Determine the (x, y) coordinate at the center of the cell enclosing the given text.  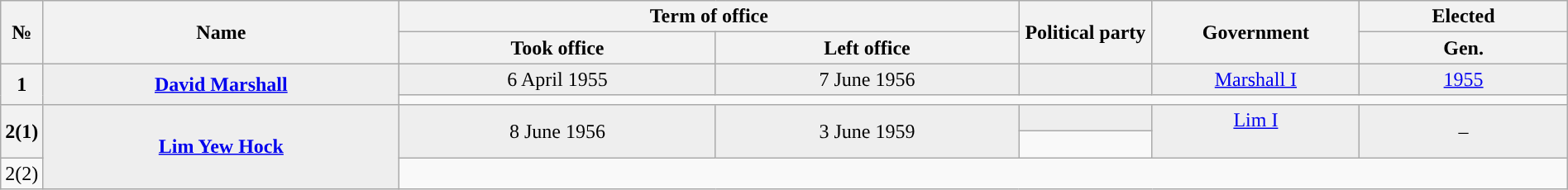
Elected (1464, 17)
Took office (557, 48)
1955 (1464, 79)
Gen. (1464, 48)
Marshall I (1255, 79)
№ (22, 32)
David Marshall (222, 84)
2(2) (22, 173)
Term of office (710, 17)
Government (1255, 32)
1 (22, 84)
– (1464, 131)
7 June 1956 (867, 79)
2(1) (22, 131)
6 April 1955 (557, 79)
8 June 1956 (557, 131)
Name (222, 32)
3 June 1959 (867, 131)
Left office (867, 48)
Lim I (1255, 131)
Political party (1085, 32)
Lim Yew Hock (222, 147)
